Locate the cell with the specified text and output its [x, y] center coordinate. 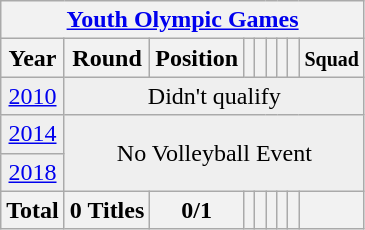
Youth Olympic Games [183, 20]
Position [197, 58]
0/1 [197, 210]
Total [33, 210]
Year [33, 58]
No Volleyball Event [214, 153]
2014 [33, 134]
2010 [33, 96]
Squad [332, 58]
Didn't qualify [214, 96]
2018 [33, 172]
0 Titles [107, 210]
Round [107, 58]
